Find where the given text appears and provide that cell's center as [X, Y] coordinate. 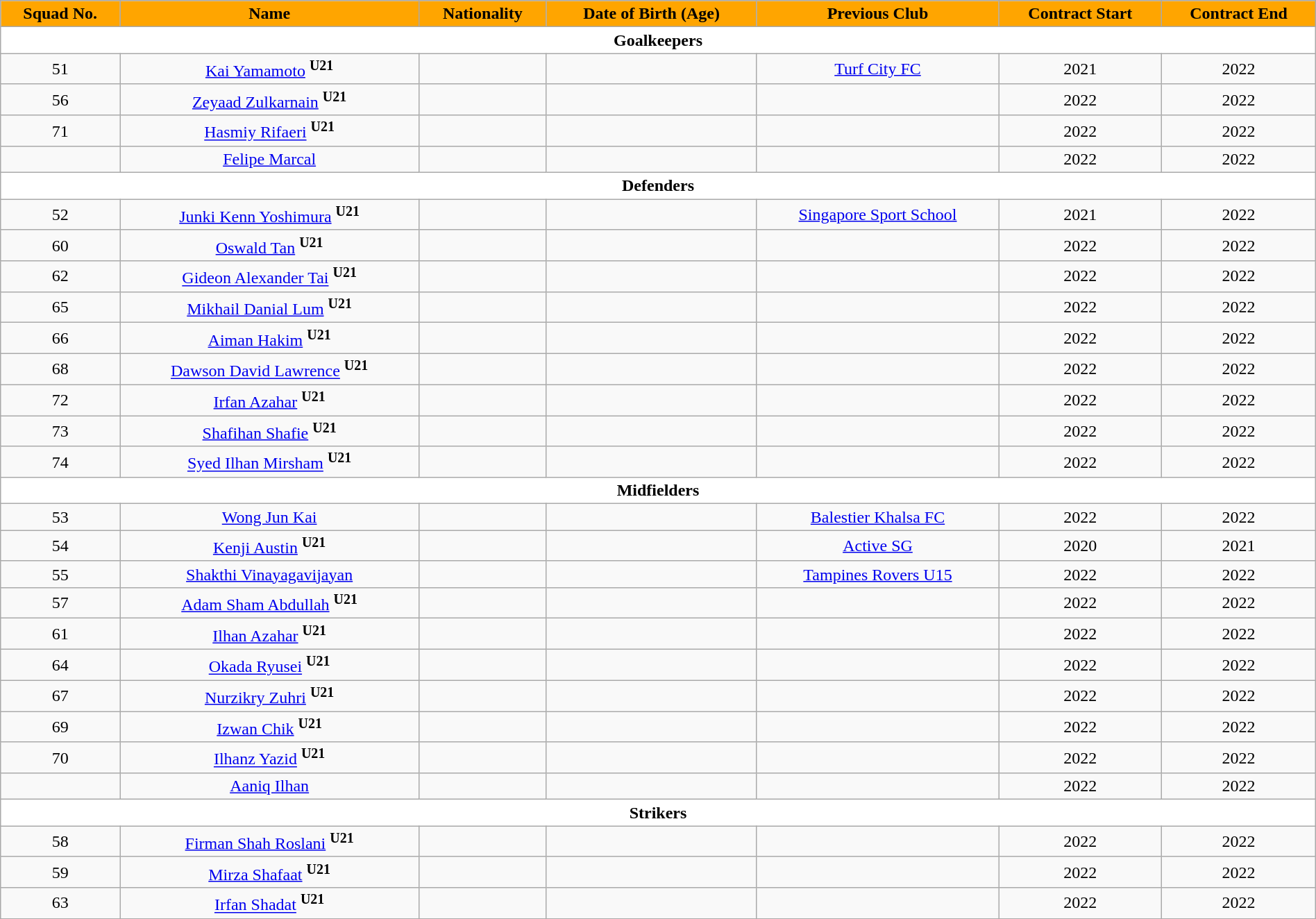
Tampines Rovers U15 [877, 574]
Syed Ilhan Mirsham U21 [269, 462]
64 [60, 665]
Shafihan Shafie U21 [269, 432]
Contract End [1238, 14]
Shakthi Vinayagavijayan [269, 574]
Wong Jun Kai [269, 517]
Aiman Hakim U21 [269, 339]
59 [60, 872]
70 [60, 758]
66 [60, 339]
57 [60, 602]
Hasmiy Rifaeri U21 [269, 130]
2020 [1080, 546]
Izwan Chik U21 [269, 727]
Oswald Tan U21 [269, 246]
Name [269, 14]
Defenders [658, 186]
Aaniq Ilhan [269, 786]
Contract Start [1080, 14]
Okada Ryusei U21 [269, 665]
65 [60, 307]
Dawson David Lawrence U21 [269, 369]
62 [60, 276]
67 [60, 695]
Kenji Austin U21 [269, 546]
Squad No. [60, 14]
Nurzikry Zuhri U21 [269, 695]
Irfan Shadat U21 [269, 904]
69 [60, 727]
51 [60, 69]
Mikhail Danial Lum U21 [269, 307]
56 [60, 100]
Zeyaad Zulkarnain U21 [269, 100]
71 [60, 130]
63 [60, 904]
Ilhan Azahar U21 [269, 634]
Strikers [658, 813]
53 [60, 517]
Ilhanz Yazid U21 [269, 758]
Midfielders [658, 491]
74 [60, 462]
Irfan Azahar U21 [269, 400]
55 [60, 574]
54 [60, 546]
73 [60, 432]
58 [60, 841]
60 [60, 246]
68 [60, 369]
Nationality [483, 14]
Balestier Khalsa FC [877, 517]
Active SG [877, 546]
Previous Club [877, 14]
Date of Birth (Age) [651, 14]
Junki Kenn Yoshimura U21 [269, 215]
Adam Sham Abdullah U21 [269, 602]
72 [60, 400]
61 [60, 634]
52 [60, 215]
Gideon Alexander Tai U21 [269, 276]
Kai Yamamoto U21 [269, 69]
Singapore Sport School [877, 215]
Turf City FC [877, 69]
Mirza Shafaat U21 [269, 872]
Goalkeepers [658, 40]
Firman Shah Roslani U21 [269, 841]
Felipe Marcal [269, 160]
